Determine the (x, y) coordinate at the center of the cell enclosing the given text.  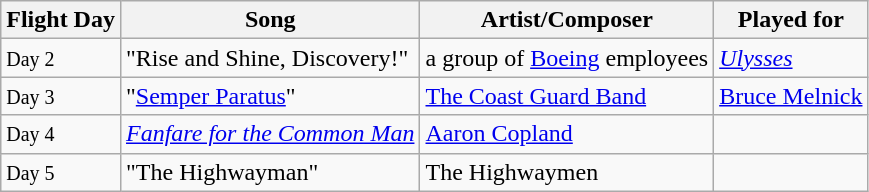
"Rise and Shine, Discovery!" (270, 58)
a group of Boeing employees (567, 58)
Artist/Composer (567, 20)
"The Highwayman" (270, 172)
Fanfare for the Common Man (270, 134)
The Coast Guard Band (567, 96)
Day 3 (61, 96)
Flight Day (61, 20)
Ulysses (791, 58)
Day 4 (61, 134)
Day 5 (61, 172)
Bruce Melnick (791, 96)
Aaron Copland (567, 134)
Song (270, 20)
Day 2 (61, 58)
"Semper Paratus" (270, 96)
Played for (791, 20)
The Highwaymen (567, 172)
